Search for the cell housing the specified text and yield its [X, Y] center coordinate. 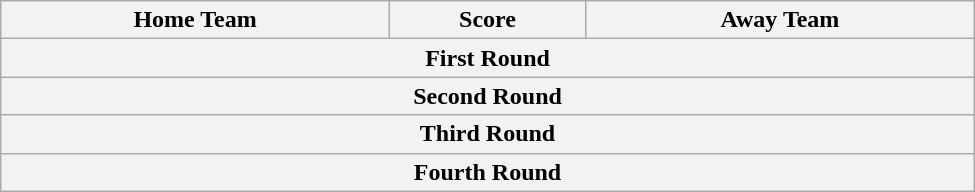
Away Team [780, 20]
Fourth Round [488, 172]
Second Round [488, 96]
First Round [488, 58]
Third Round [488, 134]
Score [487, 20]
Home Team [196, 20]
